For the text-containing cell, return its midpoint in (x, y) coordinate format. 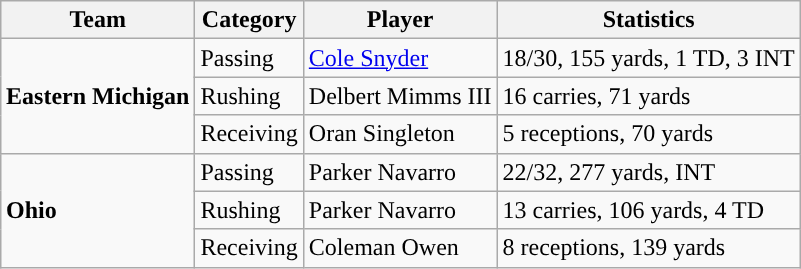
Player (400, 20)
Category (249, 20)
18/30, 155 yards, 1 TD, 3 INT (648, 58)
Eastern Michigan (98, 96)
13 carries, 106 yards, 4 TD (648, 210)
Cole Snyder (400, 58)
22/32, 277 yards, INT (648, 172)
Delbert Mimms III (400, 96)
Statistics (648, 20)
Coleman Owen (400, 248)
8 receptions, 139 yards (648, 248)
16 carries, 71 yards (648, 96)
Team (98, 20)
5 receptions, 70 yards (648, 134)
Oran Singleton (400, 134)
Ohio (98, 210)
